Find where the given text appears and provide that cell's center as [x, y] coordinate. 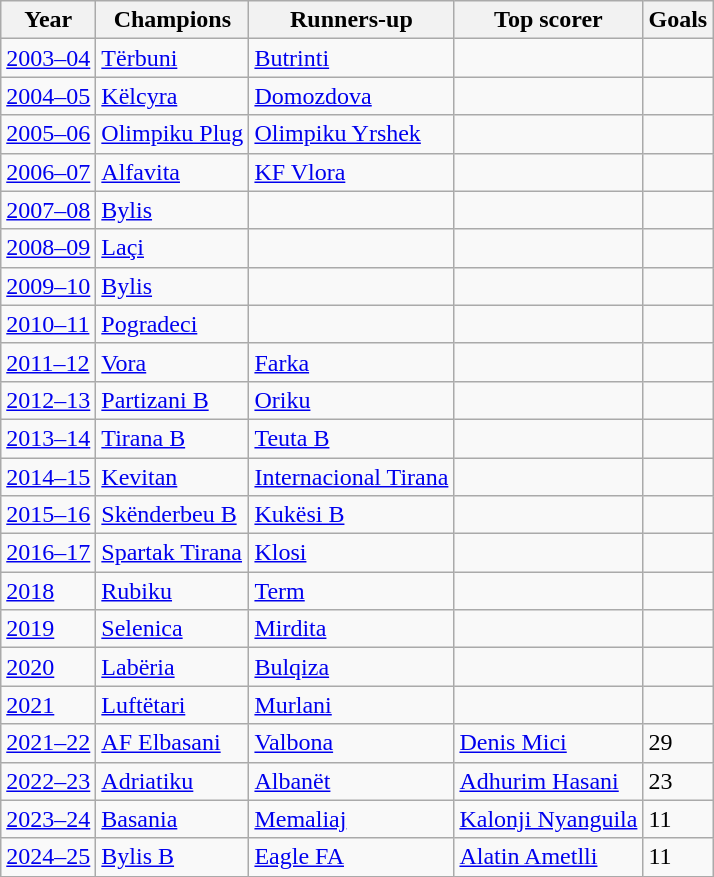
2012–13 [48, 400]
Eagle FA [352, 857]
2018 [48, 591]
Farka [352, 362]
Bulqiza [352, 667]
Runners-up [352, 20]
2008–09 [48, 248]
AF Elbasani [172, 743]
Selenica [172, 629]
Year [48, 20]
Skënderbeu B [172, 515]
2022–23 [48, 781]
Pogradeci [172, 324]
Term [352, 591]
2023–24 [48, 819]
2005–06 [48, 134]
Rubiku [172, 591]
Albanët [352, 781]
Kukësi B [352, 515]
2019 [48, 629]
Oriku [352, 400]
2024–25 [48, 857]
Champions [172, 20]
2011–12 [48, 362]
Domozdova [352, 96]
Vora [172, 362]
Alatin Ametlli [548, 857]
Butrinti [352, 58]
Olimpiku Plug [172, 134]
29 [678, 743]
Labëria [172, 667]
2009–10 [48, 286]
2004–05 [48, 96]
Memaliaj [352, 819]
Basania [172, 819]
2014–15 [48, 477]
Alfavita [172, 172]
Teuta B [352, 438]
2007–08 [48, 210]
Murlani [352, 705]
2003–04 [48, 58]
2015–16 [48, 515]
Top scorer [548, 20]
2016–17 [48, 553]
2021–22 [48, 743]
Këlcyra [172, 96]
2020 [48, 667]
2021 [48, 705]
Adriatiku [172, 781]
Tërbuni [172, 58]
Kalonji Nyanguila [548, 819]
Denis Mici [548, 743]
Goals [678, 20]
23 [678, 781]
KF Vlora [352, 172]
Kevitan [172, 477]
Olimpiku Yrshek [352, 134]
2013–14 [48, 438]
Adhurim Hasani [548, 781]
Valbona [352, 743]
Bylis B [172, 857]
Spartak Tirana [172, 553]
Tirana B [172, 438]
2010–11 [48, 324]
Laçi [172, 248]
2006–07 [48, 172]
Mirdita [352, 629]
Klosi [352, 553]
Internacional Tirana [352, 477]
Luftëtari [172, 705]
Partizani B [172, 400]
